Detect which cell encompasses the target text, then output its [X, Y] center coordinate. 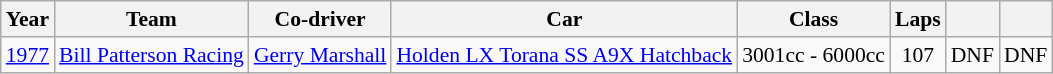
Team [152, 19]
Car [564, 19]
Bill Patterson Racing [152, 55]
Year [28, 19]
3001cc - 6000cc [814, 55]
Gerry Marshall [320, 55]
Co-driver [320, 19]
Class [814, 19]
1977 [28, 55]
Laps [918, 19]
107 [918, 55]
Holden LX Torana SS A9X Hatchback [564, 55]
